Output the [X, Y] coordinate of the center of the cell containing the given text.  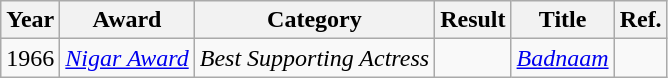
Year [30, 20]
Category [314, 20]
1966 [30, 58]
Ref. [640, 20]
Best Supporting Actress [314, 58]
Award [127, 20]
Title [562, 20]
Nigar Award [127, 58]
Badnaam [562, 58]
Result [473, 20]
